Pinpoint the cell where the given text exists, returning its [X, Y] midpoint coordinate. 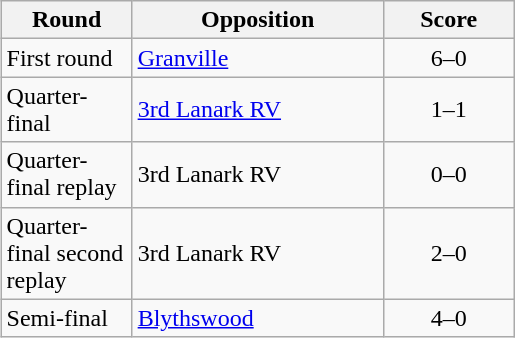
0–0 [448, 174]
6–0 [448, 58]
Score [448, 20]
First round [66, 58]
Granville [258, 58]
Opposition [258, 20]
Blythswood [258, 318]
2–0 [448, 253]
Quarter-final replay [66, 174]
4–0 [448, 318]
1–1 [448, 110]
Quarter-final [66, 110]
Round [66, 20]
Semi-final [66, 318]
Quarter-final second replay [66, 253]
